Return [x, y] of the center of cell containing provided text 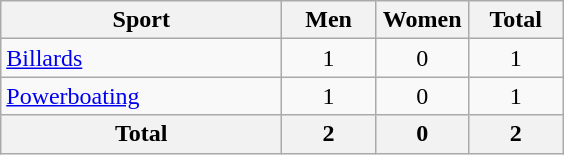
Men [329, 20]
Billards [142, 58]
Sport [142, 20]
Women [422, 20]
Powerboating [142, 96]
